From the cell containing the given text, extract its center point as [x, y] coordinate. 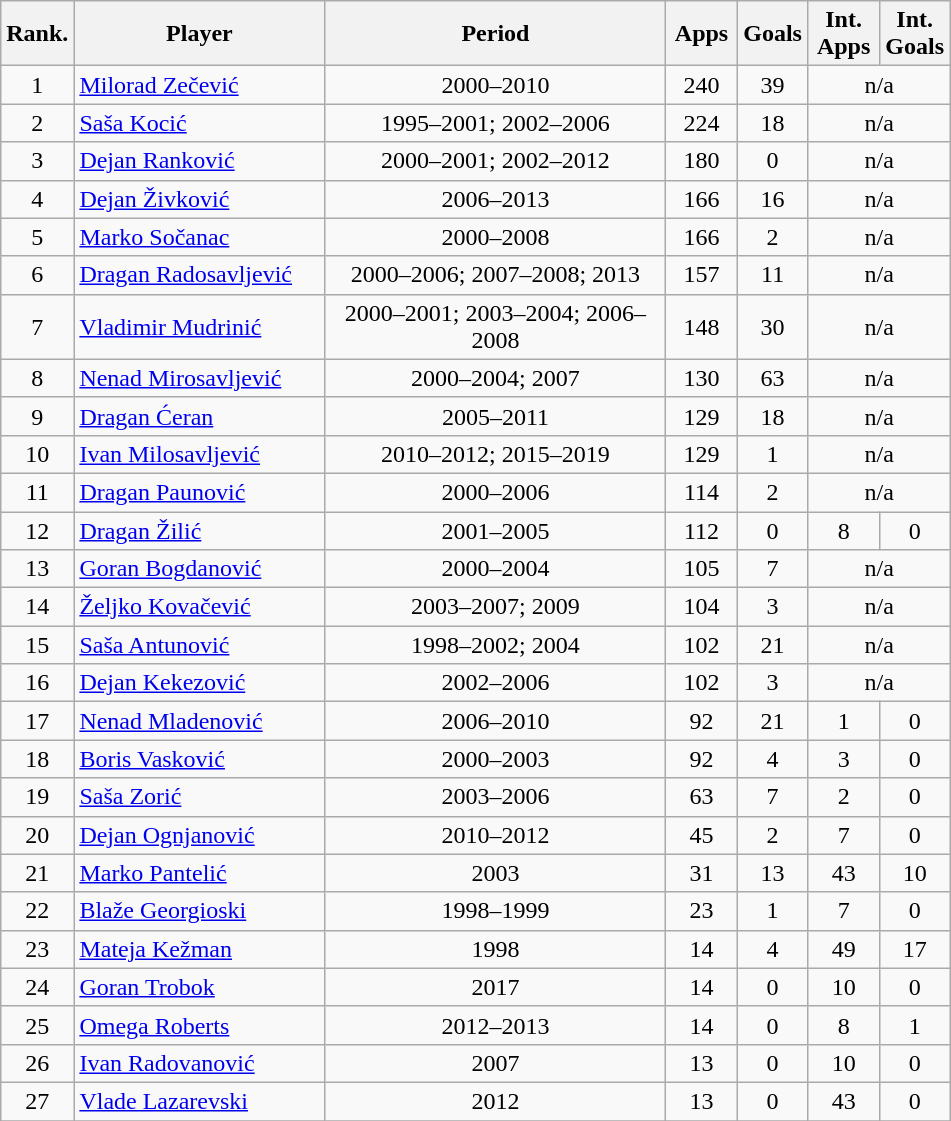
2007 [496, 1063]
Dragan Ćeran [200, 416]
Goran Bogdanović [200, 569]
Milorad Zečević [200, 85]
1998–2002; 2004 [496, 645]
30 [772, 326]
22 [38, 911]
Dejan Ognjanović [200, 835]
31 [702, 873]
27 [38, 1101]
20 [38, 835]
157 [702, 275]
2012 [496, 1101]
Saša Antunović [200, 645]
Int. Goals [914, 34]
Period [496, 34]
114 [702, 492]
2000–2006; 2007–2008; 2013 [496, 275]
Saša Kocić [200, 123]
104 [702, 607]
45 [702, 835]
39 [772, 85]
9 [38, 416]
2000–2010 [496, 85]
2006–2013 [496, 199]
Ivan Milosavljević [200, 454]
112 [702, 531]
12 [38, 531]
2000–2003 [496, 759]
2000–2004 [496, 569]
Boris Vasković [200, 759]
240 [702, 85]
2003–2007; 2009 [496, 607]
105 [702, 569]
2006–2010 [496, 721]
Nenad Mirosavljević [200, 378]
Dejan Ranković [200, 161]
Vladimir Mudrinić [200, 326]
2012–2013 [496, 1025]
2000–2001; 2003–2004; 2006–2008 [496, 326]
Player [200, 34]
15 [38, 645]
Vlade Lazarevski [200, 1101]
2000–2004; 2007 [496, 378]
2003 [496, 873]
2010–2012; 2015–2019 [496, 454]
180 [702, 161]
2003–2006 [496, 797]
2001–2005 [496, 531]
2017 [496, 987]
2002–2006 [496, 683]
Dejan Kekezović [200, 683]
Omega Roberts [200, 1025]
26 [38, 1063]
19 [38, 797]
25 [38, 1025]
Mateja Kežman [200, 949]
130 [702, 378]
224 [702, 123]
Dragan Radosavljević [200, 275]
Željko Kovačević [200, 607]
1998–1999 [496, 911]
Blaže Georgioski [200, 911]
Int. Apps [844, 34]
Saša Zorić [200, 797]
Goals [772, 34]
Nenad Mladenović [200, 721]
24 [38, 987]
Apps [702, 34]
5 [38, 237]
2000–2001; 2002–2012 [496, 161]
2005–2011 [496, 416]
2000–2008 [496, 237]
Dragan Paunović [200, 492]
1995–2001; 2002–2006 [496, 123]
2010–2012 [496, 835]
6 [38, 275]
Goran Trobok [200, 987]
Rank. [38, 34]
Dragan Žilić [200, 531]
2000–2006 [496, 492]
Marko Sočanac [200, 237]
148 [702, 326]
Ivan Radovanović [200, 1063]
Marko Pantelić [200, 873]
Dejan Živković [200, 199]
1998 [496, 949]
49 [844, 949]
